Capture the cell that displays the provided text and extract its [X, Y] central coordinate. 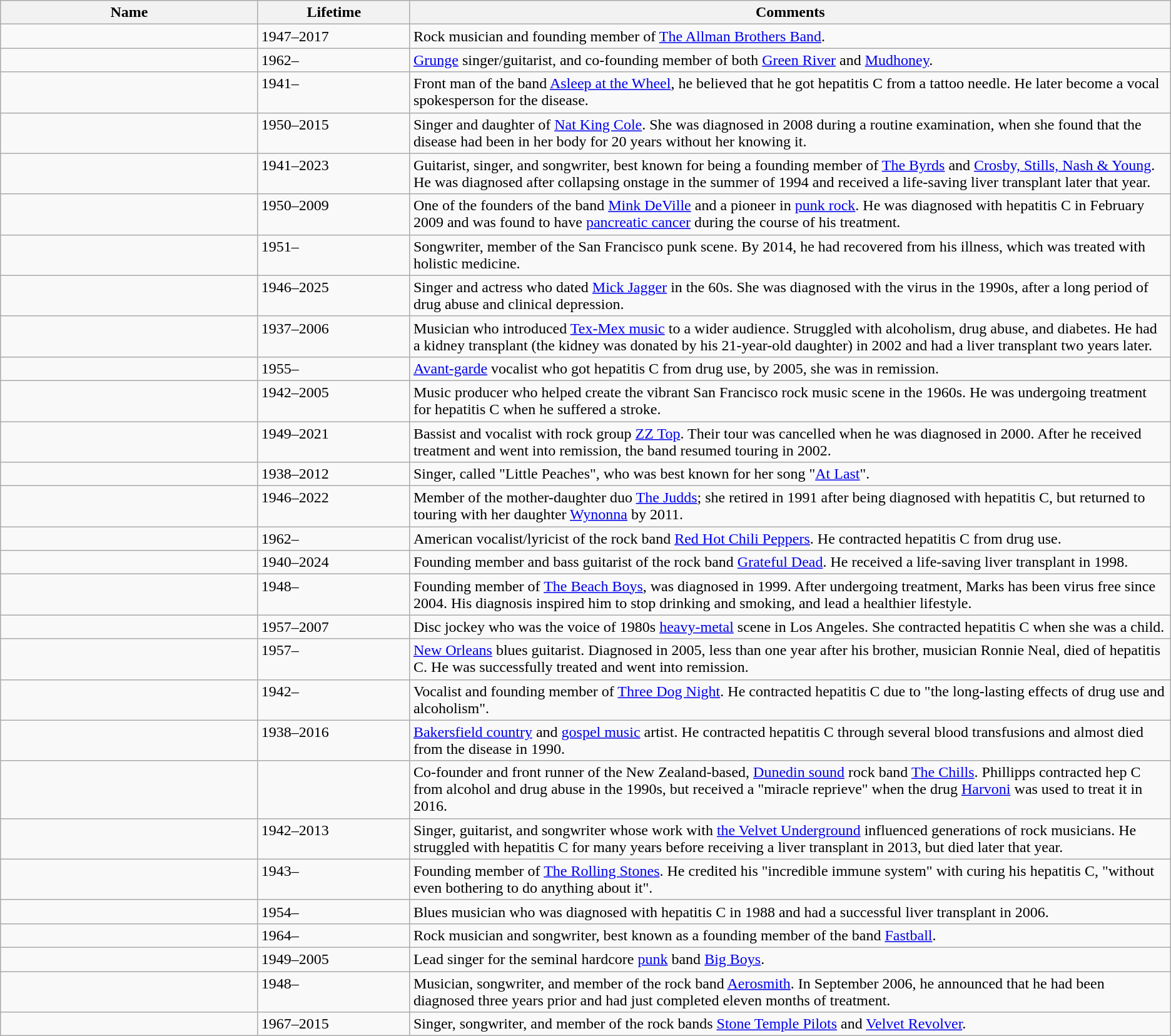
1946–2022 [334, 507]
1938–2012 [334, 474]
Rock musician and songwriter, best known as a founding member of the band Fastball. [790, 935]
Rock musician and founding member of The Allman Brothers Band. [790, 36]
Vocalist and founding member of Three Dog Night. He contracted hepatitis C due to "the long-lasting effects of drug use and alcoholism". [790, 699]
1955– [334, 368]
1941– [334, 93]
1949–2005 [334, 959]
1949–2021 [334, 442]
American vocalist/lyricist of the rock band Red Hot Chili Peppers. He contracted hepatitis C from drug use. [790, 539]
Lifetime [334, 13]
Blues musician who was diagnosed with hepatitis C in 1988 and had a successful liver transplant in 2006. [790, 912]
1947–2017 [334, 36]
1957–2007 [334, 627]
1938–2016 [334, 741]
1950–2015 [334, 133]
Grunge singer/guitarist, and co-founding member of both Green River and Mudhoney. [790, 60]
1946–2025 [334, 295]
Bakersfield country and gospel music artist. He contracted hepatitis C through several blood transfusions and almost died from the disease in 1990. [790, 741]
1951– [334, 255]
1964– [334, 935]
1967–2015 [334, 1024]
1954– [334, 912]
1941–2023 [334, 174]
1942– [334, 699]
1940–2024 [334, 562]
Singer, called "Little Peaches", who was best known for her song "At Last". [790, 474]
Disc jockey who was the voice of 1980s heavy-metal scene in Los Angeles. She contracted hepatitis C when she was a child. [790, 627]
Avant-garde vocalist who got hepatitis C from drug use, by 2005, she was in remission. [790, 368]
1943– [334, 880]
1937–2006 [334, 337]
Songwriter, member of the San Francisco punk scene. By 2014, he had recovered from his illness, which was treated with holistic medicine. [790, 255]
Name [129, 13]
1957– [334, 659]
Founding member and bass guitarist of the rock band Grateful Dead. He received a life-saving liver transplant in 1998. [790, 562]
1950–2009 [334, 214]
Lead singer for the seminal hardcore punk band Big Boys. [790, 959]
Comments [790, 13]
1942–2013 [334, 838]
Singer, songwriter, and member of the rock bands Stone Temple Pilots and Velvet Revolver. [790, 1024]
1942–2005 [334, 400]
